From the cell containing the given text, extract its center point as (x, y) coordinate. 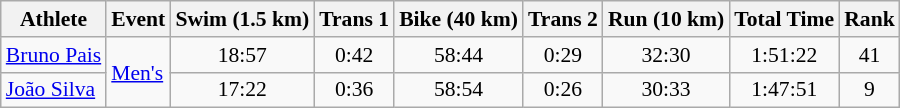
58:44 (458, 55)
1:47:51 (784, 90)
1:51:22 (784, 55)
9 (870, 90)
Run (10 km) (666, 19)
0:36 (354, 90)
0:42 (354, 55)
Event (138, 19)
Swim (1.5 km) (242, 19)
0:26 (563, 90)
18:57 (242, 55)
Bike (40 km) (458, 19)
0:29 (563, 55)
Men's (138, 72)
Athlete (54, 19)
Bruno Pais (54, 55)
41 (870, 55)
Trans 1 (354, 19)
Rank (870, 19)
João Silva (54, 90)
30:33 (666, 90)
58:54 (458, 90)
Trans 2 (563, 19)
32:30 (666, 55)
Total Time (784, 19)
17:22 (242, 90)
